Return the [X, Y] coordinate for the center point of the cell that contains the specified text.  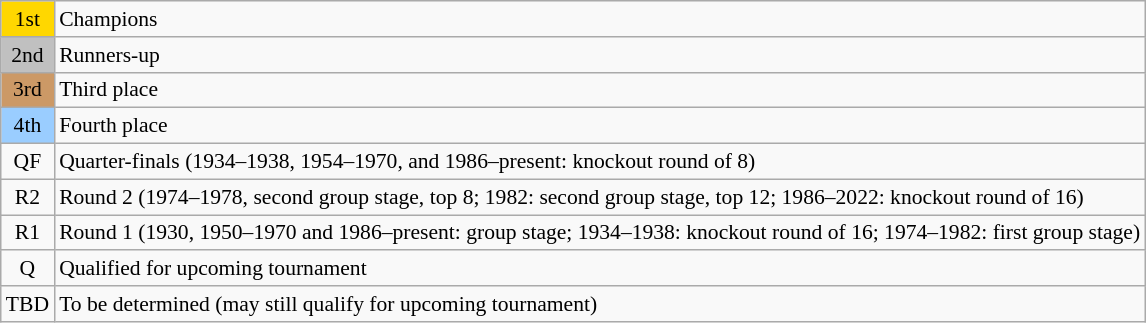
Round 1 (1930, 1950–1970 and 1986–present: group stage; 1934–1938: knockout round of 16; 1974–1982: first group stage) [600, 233]
QF [28, 162]
Third place [600, 90]
Runners-up [600, 55]
Champions [600, 19]
R2 [28, 197]
Round 2 (1974–1978, second group stage, top 8; 1982: second group stage, top 12; 1986–2022: knockout round of 16) [600, 197]
Quarter-finals (1934–1938, 1954–1970, and 1986–present: knockout round of 8) [600, 162]
Q [28, 269]
4th [28, 126]
To be determined (may still qualify for upcoming tournament) [600, 304]
Fourth place [600, 126]
R1 [28, 233]
TBD [28, 304]
1st [28, 19]
2nd [28, 55]
3rd [28, 90]
Qualified for upcoming tournament [600, 269]
